Provide the [x, y] coordinate of the cell's center where the given text is located.  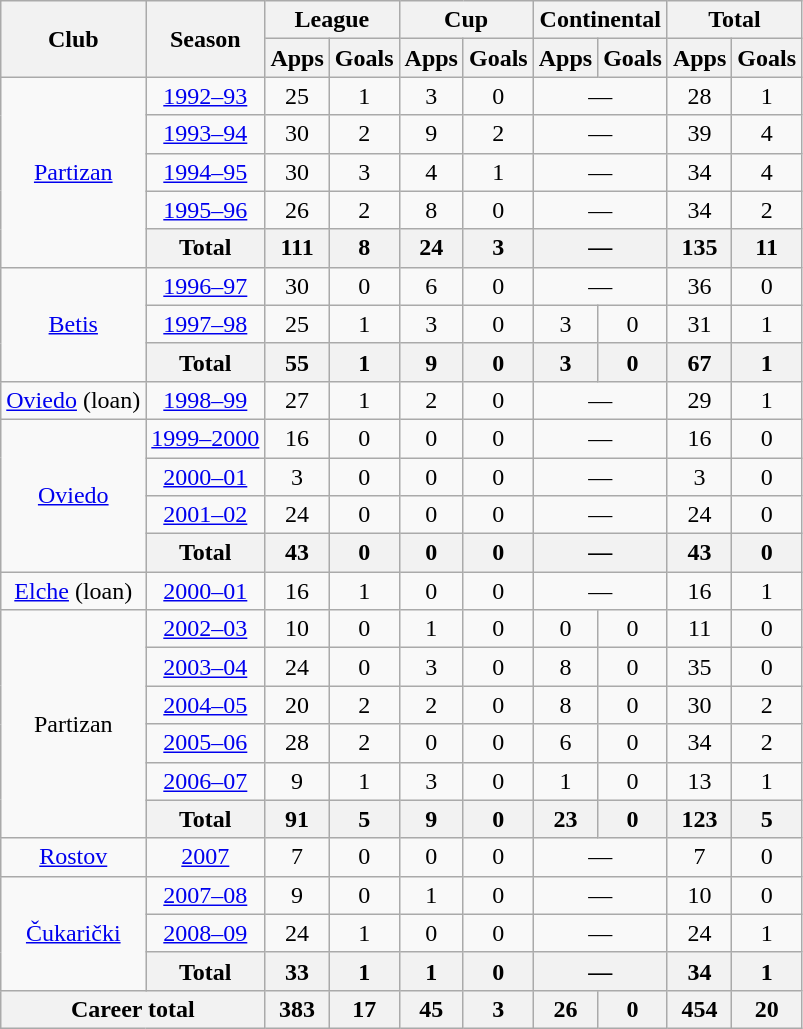
13 [699, 781]
1993–94 [206, 134]
2001–02 [206, 515]
Career total [133, 1009]
67 [699, 362]
Betis [74, 324]
2006–07 [206, 781]
39 [699, 134]
1997–98 [206, 324]
2004–05 [206, 705]
383 [297, 1009]
2007–08 [206, 895]
1992–93 [206, 96]
Čukarički [74, 933]
2008–09 [206, 933]
1994–95 [206, 172]
2007 [206, 857]
2005–06 [206, 743]
2003–04 [206, 667]
Cup [466, 20]
Season [206, 39]
33 [297, 971]
Oviedo (loan) [74, 400]
17 [364, 1009]
35 [699, 667]
31 [699, 324]
91 [297, 819]
1995–96 [206, 210]
1998–99 [206, 400]
Elche (loan) [74, 591]
111 [297, 248]
League [332, 20]
Club [74, 39]
36 [699, 286]
123 [699, 819]
1996–97 [206, 286]
45 [431, 1009]
55 [297, 362]
454 [699, 1009]
27 [297, 400]
1999–2000 [206, 438]
2002–03 [206, 629]
Continental [600, 20]
Oviedo [74, 495]
23 [565, 819]
135 [699, 248]
29 [699, 400]
Rostov [74, 857]
